Return the [X, Y] coordinate for the center point of the cell that contains the specified text.  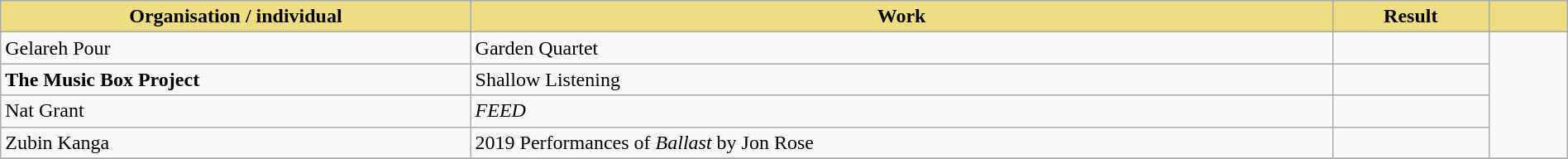
Gelareh Pour [236, 48]
Zubin Kanga [236, 142]
Work [901, 17]
Organisation / individual [236, 17]
Garden Quartet [901, 48]
FEED [901, 111]
The Music Box Project [236, 79]
Shallow Listening [901, 79]
Nat Grant [236, 111]
2019 Performances of Ballast by Jon Rose [901, 142]
Result [1411, 17]
